Detect which cell encompasses the target text, then output its (x, y) center coordinate. 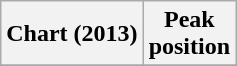
Chart (2013) (72, 34)
Peakposition (189, 34)
